Pinpoint the cell where the given text exists, returning its [X, Y] midpoint coordinate. 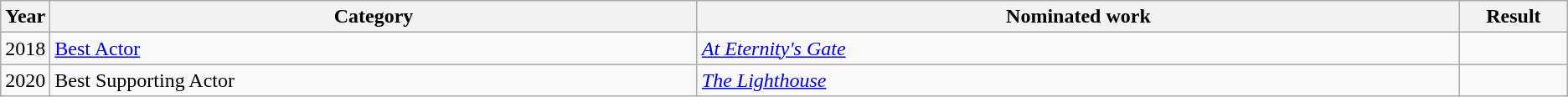
Result [1514, 17]
The Lighthouse [1078, 80]
At Eternity's Gate [1078, 48]
Category [374, 17]
2018 [25, 48]
Nominated work [1078, 17]
2020 [25, 80]
Best Supporting Actor [374, 80]
Year [25, 17]
Best Actor [374, 48]
